Find where the given text appears and provide that cell's center as [X, Y] coordinate. 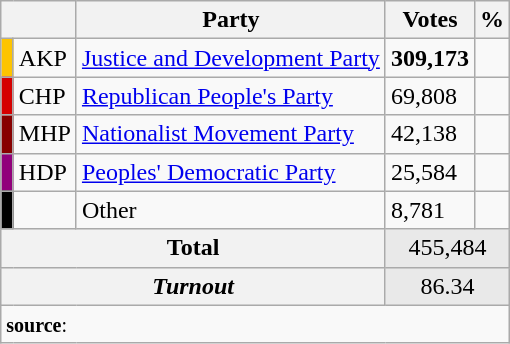
Justice and Development Party [230, 58]
HDP [44, 172]
Turnout [194, 286]
309,173 [430, 58]
69,808 [430, 96]
Votes [430, 20]
25,584 [430, 172]
source: [256, 324]
MHP [44, 134]
42,138 [430, 134]
AKP [44, 58]
455,484 [447, 248]
8,781 [430, 210]
Other [230, 210]
Republican People's Party [230, 96]
CHP [44, 96]
Nationalist Movement Party [230, 134]
Total [194, 248]
Party [230, 20]
% [492, 20]
86.34 [447, 286]
Peoples' Democratic Party [230, 172]
